Locate the cell with the specified text and output its (x, y) center coordinate. 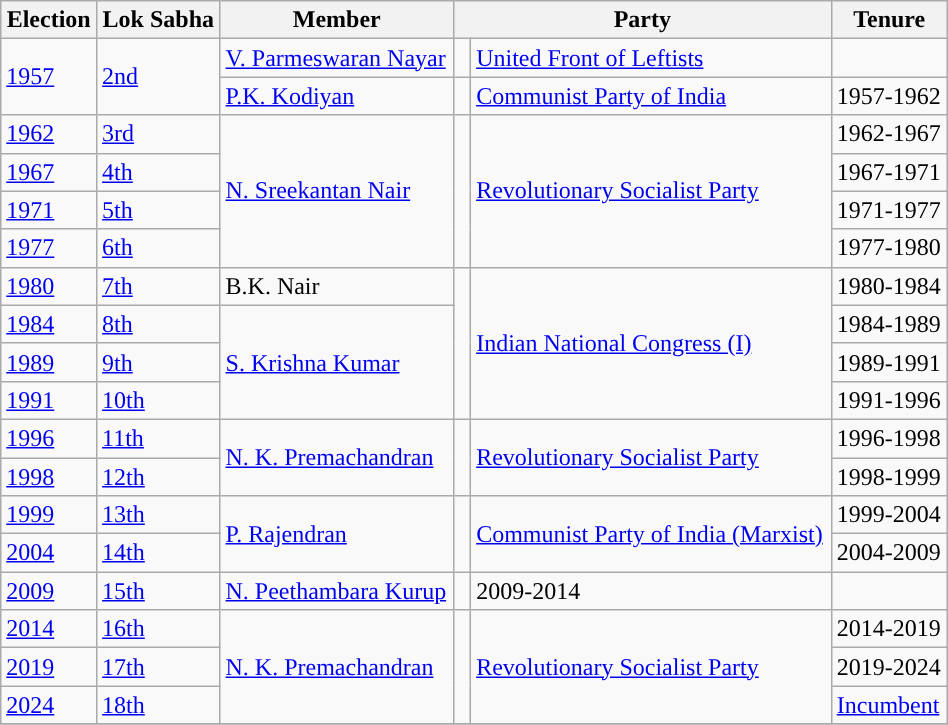
15th (158, 591)
Election (49, 20)
1989 (49, 362)
2014 (49, 629)
2009-2014 (652, 591)
Communist Party of India (652, 96)
6th (158, 248)
18th (158, 705)
3rd (158, 134)
United Front of Leftists (652, 58)
Tenure (889, 20)
1967-1971 (889, 172)
2024 (49, 705)
2004-2009 (889, 553)
8th (158, 324)
2019 (49, 667)
1962 (49, 134)
P.K. Kodiyan (337, 96)
11th (158, 438)
1999 (49, 515)
1996 (49, 438)
Party (643, 20)
N. Sreekantan Nair (337, 191)
12th (158, 477)
1980 (49, 286)
17th (158, 667)
1996-1998 (889, 438)
14th (158, 553)
1977 (49, 248)
1984 (49, 324)
1984-1989 (889, 324)
Member (337, 20)
7th (158, 286)
16th (158, 629)
1957-1962 (889, 96)
13th (158, 515)
1962-1967 (889, 134)
1980-1984 (889, 286)
B.K. Nair (337, 286)
Communist Party of India (Marxist) (652, 534)
1999-2004 (889, 515)
1977-1980 (889, 248)
2nd (158, 77)
P. Rajendran (337, 534)
2014-2019 (889, 629)
10th (158, 400)
1998 (49, 477)
1991-1996 (889, 400)
2004 (49, 553)
4th (158, 172)
5th (158, 210)
1971-1977 (889, 210)
2009 (49, 591)
1989-1991 (889, 362)
1967 (49, 172)
9th (158, 362)
2019-2024 (889, 667)
N. Peethambara Kurup (337, 591)
Lok Sabha (158, 20)
S. Krishna Kumar (337, 362)
1998-1999 (889, 477)
Incumbent (889, 705)
1971 (49, 210)
1957 (49, 77)
Indian National Congress (I) (652, 343)
1991 (49, 400)
V. Parmeswaran Nayar (337, 58)
